Determine the [X, Y] coordinate at the center of the cell enclosing the given text.  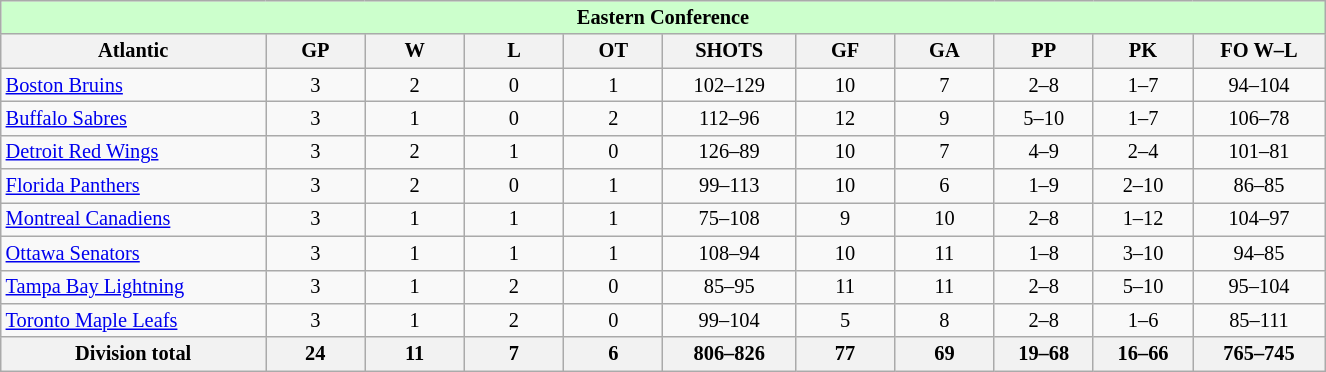
24 [316, 354]
2–10 [1142, 186]
126–89 [729, 152]
OT [614, 51]
PK [1142, 51]
Detroit Red Wings [134, 152]
8 [944, 320]
94–85 [1260, 253]
Montreal Canadiens [134, 219]
765–745 [1260, 354]
95–104 [1260, 287]
1–6 [1142, 320]
69 [944, 354]
75–108 [729, 219]
SHOTS [729, 51]
3–10 [1142, 253]
2–4 [1142, 152]
Tampa Bay Lightning [134, 287]
1–12 [1142, 219]
85–111 [1260, 320]
PP [1044, 51]
Atlantic [134, 51]
106–78 [1260, 118]
86–85 [1260, 186]
FO W–L [1260, 51]
806–826 [729, 354]
GP [316, 51]
Florida Panthers [134, 186]
112–96 [729, 118]
Buffalo Sabres [134, 118]
L [514, 51]
16–66 [1142, 354]
W [414, 51]
Boston Bruins [134, 85]
Toronto Maple Leafs [134, 320]
Eastern Conference [663, 17]
1–9 [1044, 186]
102–129 [729, 85]
19–68 [1044, 354]
108–94 [729, 253]
104–97 [1260, 219]
5 [844, 320]
99–104 [729, 320]
GF [844, 51]
4–9 [1044, 152]
77 [844, 354]
94–104 [1260, 85]
1–8 [1044, 253]
101–81 [1260, 152]
Ottawa Senators [134, 253]
Division total [134, 354]
12 [844, 118]
99–113 [729, 186]
GA [944, 51]
85–95 [729, 287]
